Identify which cell holds the provided text, then report its [x, y] central coordinate. 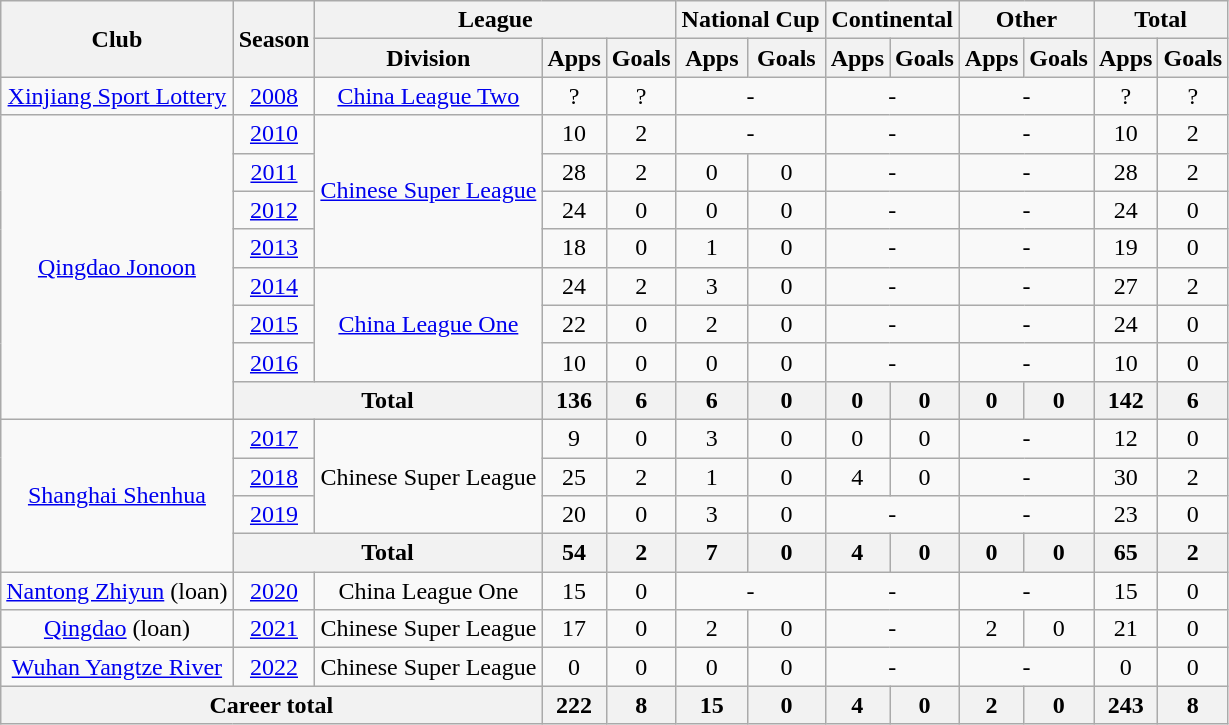
243 [1126, 705]
2014 [274, 286]
2021 [274, 629]
30 [1126, 477]
China League Two [428, 96]
17 [574, 629]
Continental [892, 20]
Season [274, 39]
9 [574, 438]
136 [574, 400]
142 [1126, 400]
Other [1026, 20]
19 [1126, 248]
22 [574, 324]
65 [1126, 553]
Nantong Zhiyun (loan) [117, 591]
National Cup [750, 20]
2019 [274, 515]
2010 [274, 134]
League [496, 20]
2015 [274, 324]
Shanghai Shenhua [117, 495]
Club [117, 39]
7 [712, 553]
2018 [274, 477]
18 [574, 248]
2020 [274, 591]
54 [574, 553]
2013 [274, 248]
Xinjiang Sport Lottery [117, 96]
21 [1126, 629]
2016 [274, 362]
Career total [272, 705]
2022 [274, 667]
2008 [274, 96]
Qingdao Jonoon [117, 267]
25 [574, 477]
222 [574, 705]
2011 [274, 172]
23 [1126, 515]
Division [428, 58]
20 [574, 515]
2012 [274, 210]
Qingdao (loan) [117, 629]
12 [1126, 438]
Wuhan Yangtze River [117, 667]
2017 [274, 438]
27 [1126, 286]
